Pinpoint the cell where the given text exists, returning its (x, y) midpoint coordinate. 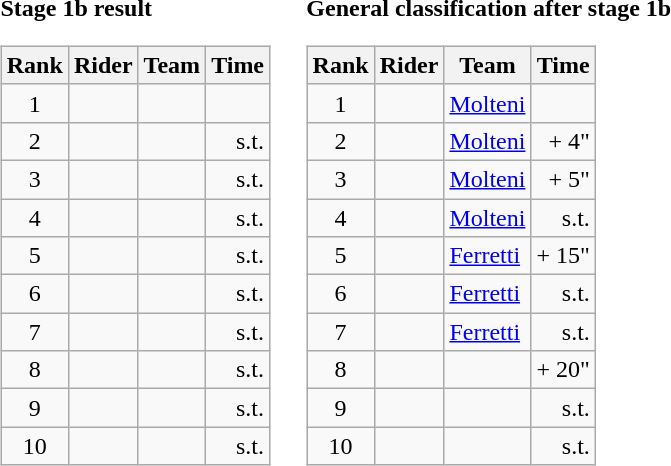
+ 5" (563, 179)
+ 4" (563, 141)
+ 20" (563, 370)
+ 15" (563, 256)
